Output the [X, Y] coordinate of the center of the cell containing the given text.  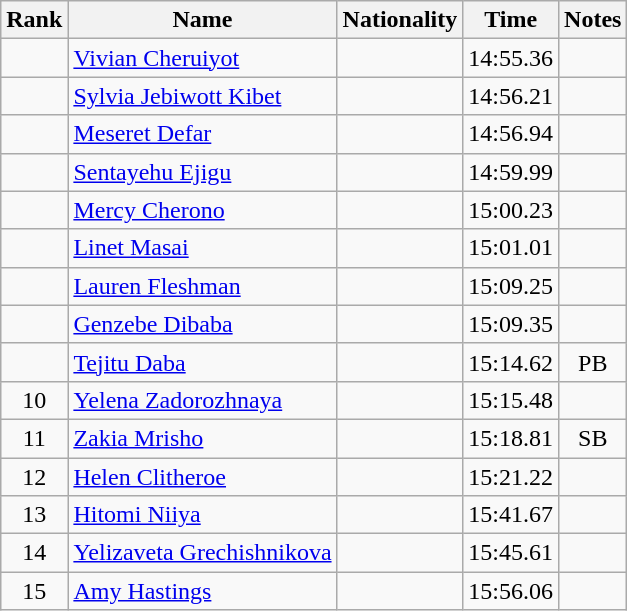
11 [34, 438]
PB [593, 362]
Sentayehu Ejigu [202, 172]
Vivian Cheruiyot [202, 58]
Yelizaveta Grechishnikova [202, 553]
14:56.94 [511, 134]
Sylvia Jebiwott Kibet [202, 96]
15:15.48 [511, 400]
Rank [34, 20]
Nationality [400, 20]
Zakia Mrisho [202, 438]
10 [34, 400]
15:00.23 [511, 210]
15 [34, 591]
Meseret Defar [202, 134]
Time [511, 20]
Yelena Zadorozhnaya [202, 400]
Tejitu Daba [202, 362]
15:09.25 [511, 286]
14 [34, 553]
SB [593, 438]
15:18.81 [511, 438]
15:56.06 [511, 591]
Linet Masai [202, 248]
Lauren Fleshman [202, 286]
12 [34, 477]
Genzebe Dibaba [202, 324]
14:55.36 [511, 58]
Amy Hastings [202, 591]
14:59.99 [511, 172]
15:01.01 [511, 248]
Name [202, 20]
15:09.35 [511, 324]
13 [34, 515]
14:56.21 [511, 96]
15:45.61 [511, 553]
15:41.67 [511, 515]
15:14.62 [511, 362]
Mercy Cherono [202, 210]
Hitomi Niiya [202, 515]
15:21.22 [511, 477]
Notes [593, 20]
Helen Clitheroe [202, 477]
